Detect which cell encompasses the target text, then output its [x, y] center coordinate. 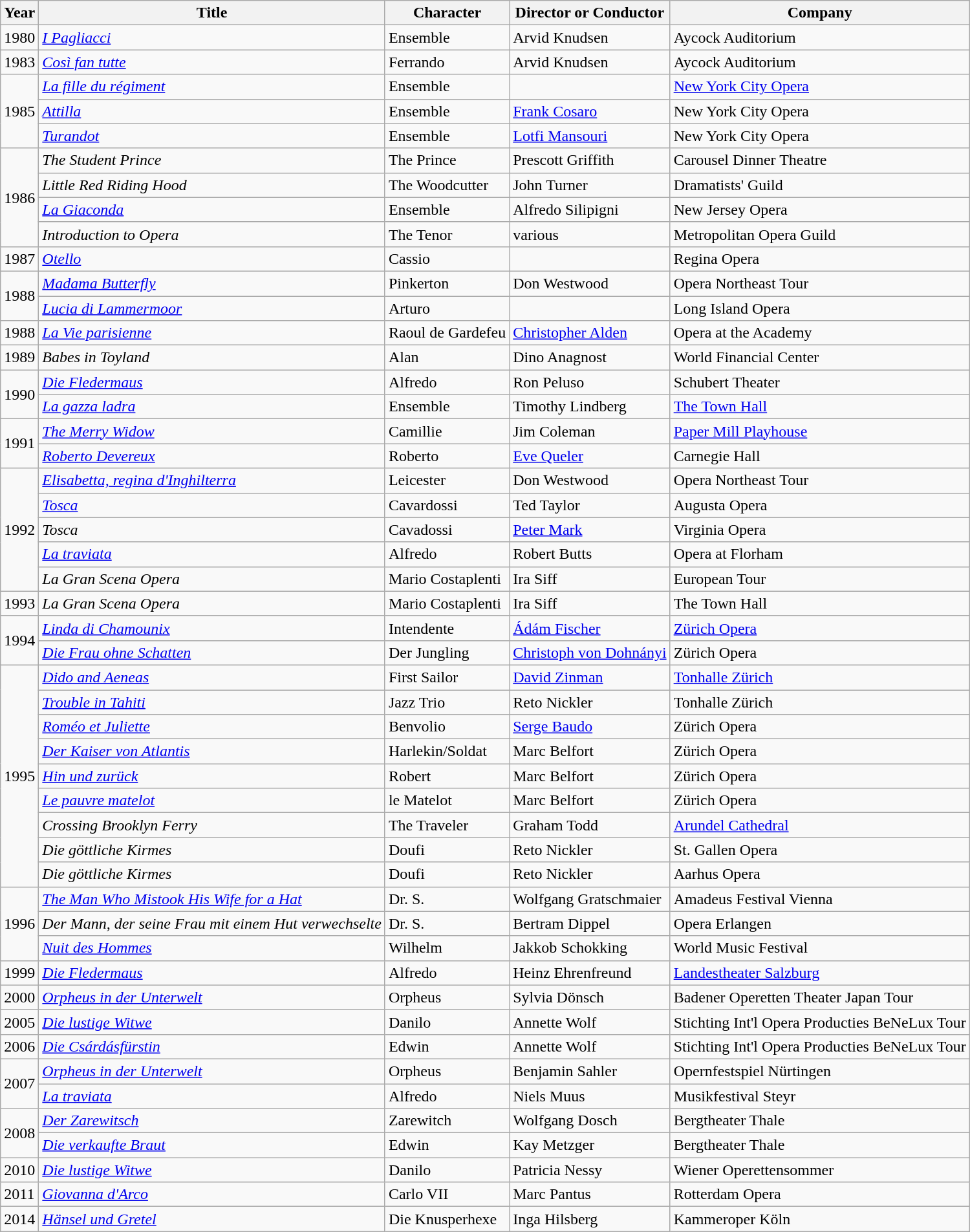
Pinkerton [447, 283]
Die Frau ohne Schatten [212, 653]
Patricia Nessy [590, 1170]
Babes in Toyland [212, 358]
Timothy Lindberg [590, 407]
Attilla [212, 111]
Roméo et Juliette [212, 727]
Rotterdam Opera [820, 1194]
Kammeroper Köln [820, 1219]
Die Csárdásfürstin [212, 1046]
1990 [19, 394]
1987 [19, 259]
Alan [447, 358]
John Turner [590, 185]
1996 [19, 924]
Crossing Brooklyn Ferry [212, 825]
1980 [19, 38]
Dido and Aeneas [212, 677]
1995 [19, 776]
Marc Pantus [590, 1194]
European Tour [820, 579]
First Sailor [447, 677]
Regina Opera [820, 259]
Christopher Alden [590, 333]
Sylvia Dönsch [590, 997]
Heinz Ehrenfreund [590, 973]
The Student Prince [212, 160]
Leicester [447, 481]
Wiener Operettensommer [820, 1170]
Die verkaufte Braut [212, 1145]
le Matelot [447, 801]
Robert Butts [590, 554]
Le pauvre matelot [212, 801]
Serge Baudo [590, 727]
The Tenor [447, 234]
The Prince [447, 160]
World Music Festival [820, 948]
Peter Mark [590, 530]
Giovanna d'Arco [212, 1194]
Company [820, 13]
Opera at Florham [820, 554]
Zarewitch [447, 1121]
Metropolitan Opera Guild [820, 234]
Jakkob Schokking [590, 948]
Jazz Trio [447, 702]
David Zinman [590, 677]
various [590, 234]
Madama Butterfly [212, 283]
Long Island Opera [820, 308]
Carlo VII [447, 1194]
Schubert Theater [820, 382]
Arturo [447, 308]
La Giaconda [212, 210]
1994 [19, 640]
The Traveler [447, 825]
World Financial Center [820, 358]
Augusta Opera [820, 505]
La gazza ladra [212, 407]
Roberto Devereux [212, 456]
Ted Taylor [590, 505]
Raoul de Gardefeu [447, 333]
1985 [19, 111]
Paper Mill Playhouse [820, 431]
Carousel Dinner Theatre [820, 160]
The Man Who Mistook His Wife for a Hat [212, 899]
Carnegie Hall [820, 456]
Badener Operetten Theater Japan Tour [820, 997]
Cavardossi [447, 505]
Nuit des Hommes [212, 948]
Year [19, 13]
Frank Cosaro [590, 111]
New Jersey Opera [820, 210]
Der Zarewitsch [212, 1121]
Turandot [212, 136]
Otello [212, 259]
St. Gallen Opera [820, 850]
1983 [19, 62]
Robert [447, 776]
1991 [19, 444]
1986 [19, 197]
2006 [19, 1046]
Hin und zurück [212, 776]
2000 [19, 997]
Dino Anagnost [590, 358]
2005 [19, 1022]
1989 [19, 358]
Der Kaiser von Atlantis [212, 751]
The Woodcutter [447, 185]
Der Mann, der seine Frau mit einem Hut verwechselte [212, 924]
Der Jungling [447, 653]
2007 [19, 1083]
1992 [19, 530]
Amadeus Festival Vienna [820, 899]
Introduction to Opera [212, 234]
Così fan tutte [212, 62]
Roberto [447, 456]
Inga Hilsberg [590, 1219]
Cassio [447, 259]
Christoph von Dohnányi [590, 653]
1999 [19, 973]
Intendente [447, 628]
Lotfi Mansouri [590, 136]
Landestheater Salzburg [820, 973]
Wilhelm [447, 948]
Trouble in Tahiti [212, 702]
Director or Conductor [590, 13]
Wolfgang Dosch [590, 1121]
Elisabetta, regina d'Inghilterra [212, 481]
Musikfestival Steyr [820, 1096]
Virginia Opera [820, 530]
La Vie parisienne [212, 333]
Hänsel und Gretel [212, 1219]
2010 [19, 1170]
2011 [19, 1194]
Linda di Chamounix [212, 628]
Character [447, 13]
Ferrando [447, 62]
Niels Muus [590, 1096]
Die Knusperhexe [447, 1219]
Opernfestspiel Nürtingen [820, 1071]
Harlekin/Soldat [447, 751]
Camillie [447, 431]
Wolfgang Gratschmaier [590, 899]
Alfredo Silipigni [590, 210]
2008 [19, 1133]
2014 [19, 1219]
La fille du régiment [212, 87]
1993 [19, 603]
Eve Queler [590, 456]
The Merry Widow [212, 431]
Lucia di Lammermoor [212, 308]
Bertram Dippel [590, 924]
Ádám Fischer [590, 628]
Graham Todd [590, 825]
Aarhus Opera [820, 874]
Ron Peluso [590, 382]
Arundel Cathedral [820, 825]
Title [212, 13]
Kay Metzger [590, 1145]
Little Red Riding Hood [212, 185]
I Pagliacci [212, 38]
Opera Erlangen [820, 924]
Opera at the Academy [820, 333]
Benvolio [447, 727]
Benjamin Sahler [590, 1071]
Jim Coleman [590, 431]
Cavadossi [447, 530]
Prescott Griffith [590, 160]
Dramatists' Guild [820, 185]
